Identify which cell holds the provided text, then report its [X, Y] central coordinate. 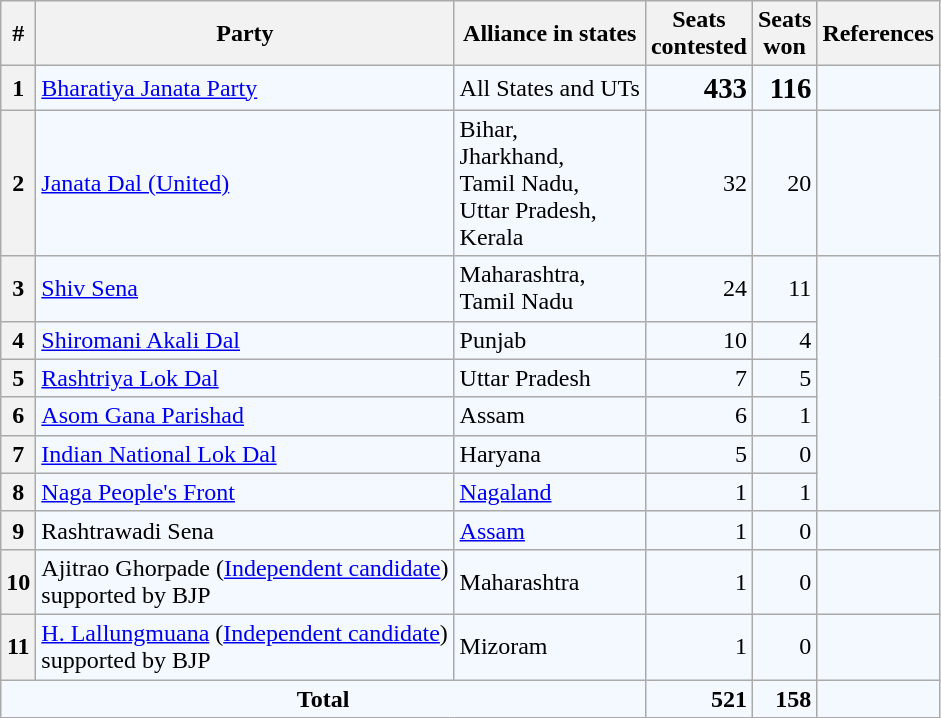
9 [18, 530]
Indian National Lok Dal [245, 454]
Haryana [550, 454]
Naga People's Front [245, 492]
116 [784, 88]
Shiv Sena [245, 288]
Alliance in states [550, 34]
H. Lallungmuana (Independent candidate)supported by BJP [245, 646]
Seats won [784, 34]
20 [784, 183]
Seats contested [698, 34]
Rashtrawadi Sena [245, 530]
All States and UTs [550, 88]
Punjab [550, 340]
Ajitrao Ghorpade (Independent candidate)supported by BJP [245, 582]
Shiromani Akali Dal [245, 340]
158 [784, 699]
# [18, 34]
Maharashtra [550, 582]
433 [698, 88]
32 [698, 183]
Janata Dal (United) [245, 183]
Asom Gana Parishad [245, 416]
Nagaland [550, 492]
3 [18, 288]
Party [245, 34]
Rashtriya Lok Dal [245, 378]
Bharatiya Janata Party [245, 88]
Maharashtra,Tamil Nadu [550, 288]
8 [18, 492]
521 [698, 699]
References [878, 34]
Mizoram [550, 646]
2 [18, 183]
Bihar,Jharkhand,Tamil Nadu,Uttar Pradesh,Kerala [550, 183]
24 [698, 288]
Total [324, 699]
Uttar Pradesh [550, 378]
